Detect which cell encompasses the target text, then output its [x, y] center coordinate. 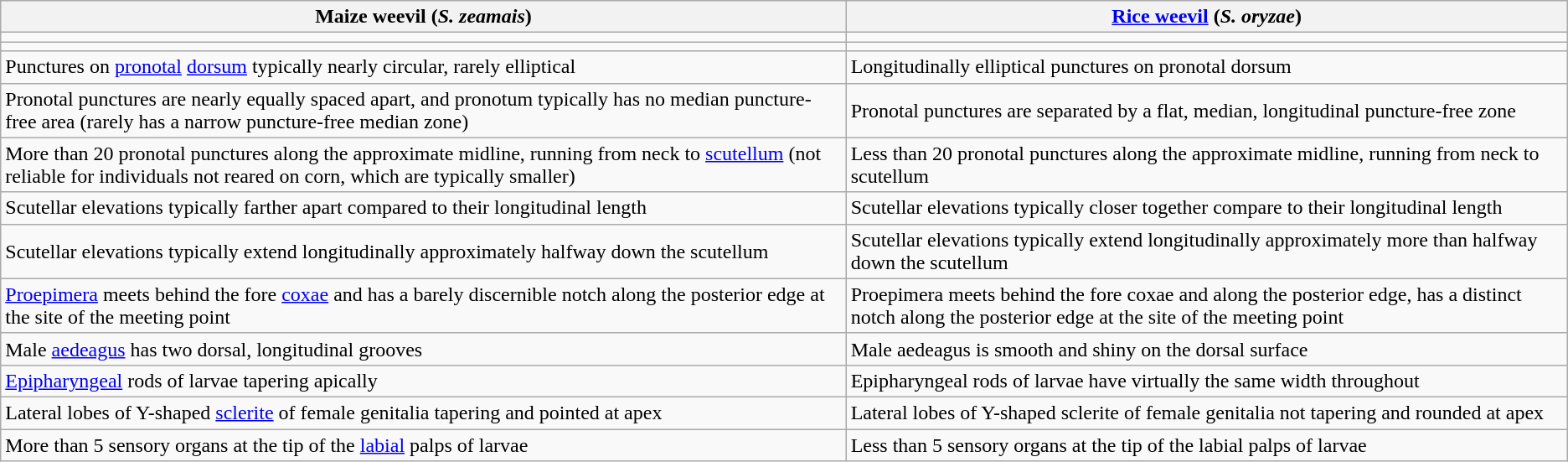
Scutellar elevations typically closer together compare to their longitudinal length [1206, 208]
Male aedeagus is smooth and shiny on the dorsal surface [1206, 349]
Less than 5 sensory organs at the tip of the labial palps of larvae [1206, 445]
Proepimera meets behind the fore coxae and has a barely discernible notch along the posterior edge at the site of the meeting point [424, 305]
Scutellar elevations typically farther apart compared to their longitudinal length [424, 208]
Scutellar elevations typically extend longitudinally approximately more than halfway down the scutellum [1206, 252]
Punctures on pronotal dorsum typically nearly circular, rarely elliptical [424, 67]
Scutellar elevations typically extend longitudinally approximately halfway down the scutellum [424, 252]
Longitudinally elliptical punctures on pronotal dorsum [1206, 67]
Pronotal punctures are separated by a flat, median, longitudinal puncture-free zone [1206, 111]
Male aedeagus has two dorsal, longitudinal grooves [424, 349]
Less than 20 pronotal punctures along the approximate midline, running from neck to scutellum [1206, 164]
Lateral lobes of Y-shaped sclerite of female genitalia tapering and pointed at apex [424, 413]
Maize weevil (S. zeamais) [424, 17]
Epipharyngeal rods of larvae have virtually the same width throughout [1206, 381]
Proepimera meets behind the fore coxae and along the posterior edge, has a distinct notch along the posterior edge at the site of the meeting point [1206, 305]
Lateral lobes of Y-shaped sclerite of female genitalia not tapering and rounded at apex [1206, 413]
Rice weevil (S. oryzae) [1206, 17]
More than 5 sensory organs at the tip of the labial palps of larvae [424, 445]
Epipharyngeal rods of larvae tapering apically [424, 381]
